Search for the cell housing the specified text and yield its [x, y] center coordinate. 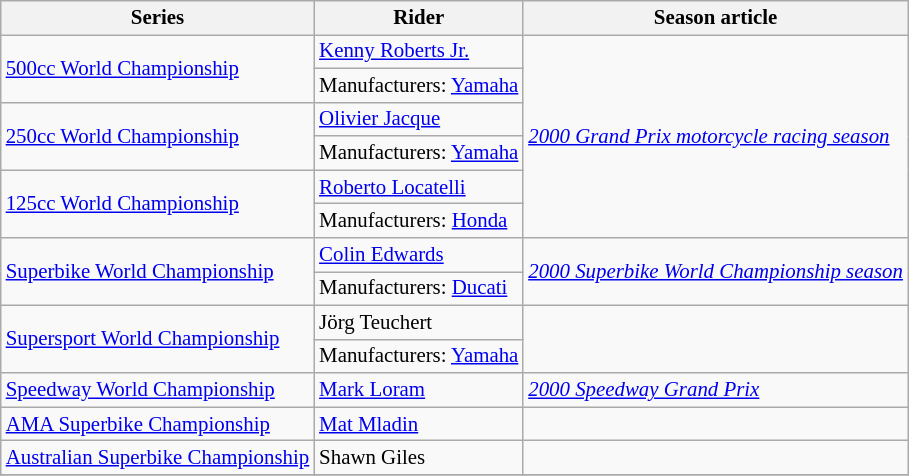
Kenny Roberts Jr. [418, 51]
Mark Loram [418, 390]
Series [158, 18]
2000 Speedway Grand Prix [716, 390]
2000 Grand Prix motorcycle racing season [716, 136]
Jörg Teuchert [418, 322]
Australian Superbike Championship [158, 458]
250cc World Championship [158, 136]
Speedway World Championship [158, 390]
Shawn Giles [418, 458]
Supersport World Championship [158, 339]
Rider [418, 18]
125cc World Championship [158, 204]
2000 Superbike World Championship season [716, 272]
Season article [716, 18]
Colin Edwards [418, 255]
Olivier Jacque [418, 119]
500cc World Championship [158, 68]
AMA Superbike Championship [158, 424]
Superbike World Championship [158, 272]
Manufacturers: Ducati [418, 288]
Manufacturers: Honda [418, 221]
Mat Mladin [418, 424]
Roberto Locatelli [418, 187]
